Pinpoint the cell where the given text exists, returning its (x, y) midpoint coordinate. 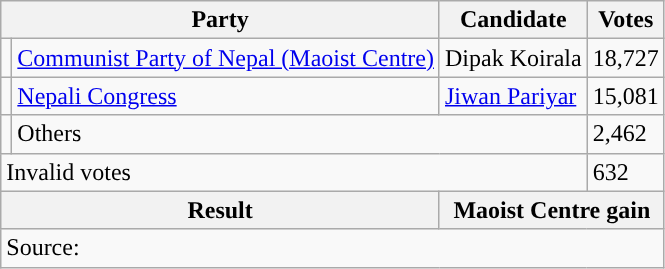
Result (220, 210)
2,462 (626, 134)
18,727 (626, 58)
15,081 (626, 96)
Party (220, 20)
Source: (332, 248)
Jiwan Pariyar (513, 96)
Nepali Congress (226, 96)
Dipak Koirala (513, 58)
Invalid votes (294, 172)
Maoist Centre gain (552, 210)
Candidate (513, 20)
632 (626, 172)
Communist Party of Nepal (Maoist Centre) (226, 58)
Others (300, 134)
Votes (626, 20)
